Extract the [x, y] coordinate from the center of the cell holding the provided text.  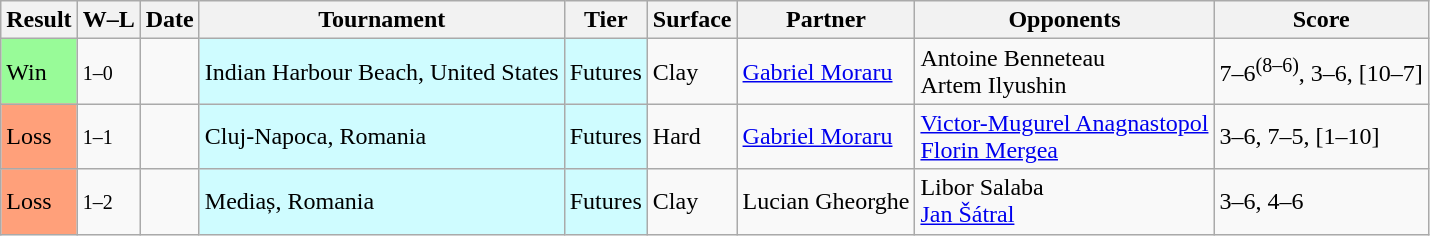
Surface [692, 20]
1–2 [108, 202]
Mediaș, Romania [382, 202]
7–6(8–6), 3–6, [10–7] [1321, 72]
Tournament [382, 20]
Result [39, 20]
Score [1321, 20]
Victor-Mugurel Anagnastopol Florin Mergea [1064, 136]
Lucian Gheorghe [826, 202]
3–6, 7–5, [1–10] [1321, 136]
1–1 [108, 136]
Cluj-Napoca, Romania [382, 136]
Indian Harbour Beach, United States [382, 72]
Tier [606, 20]
Hard [692, 136]
Win [39, 72]
Antoine Benneteau Artem Ilyushin [1064, 72]
W–L [108, 20]
3–6, 4–6 [1321, 202]
Date [170, 20]
Opponents [1064, 20]
Partner [826, 20]
Libor Salaba Jan Šátral [1064, 202]
1–0 [108, 72]
